Pinpoint the cell where the given text exists, returning its (x, y) midpoint coordinate. 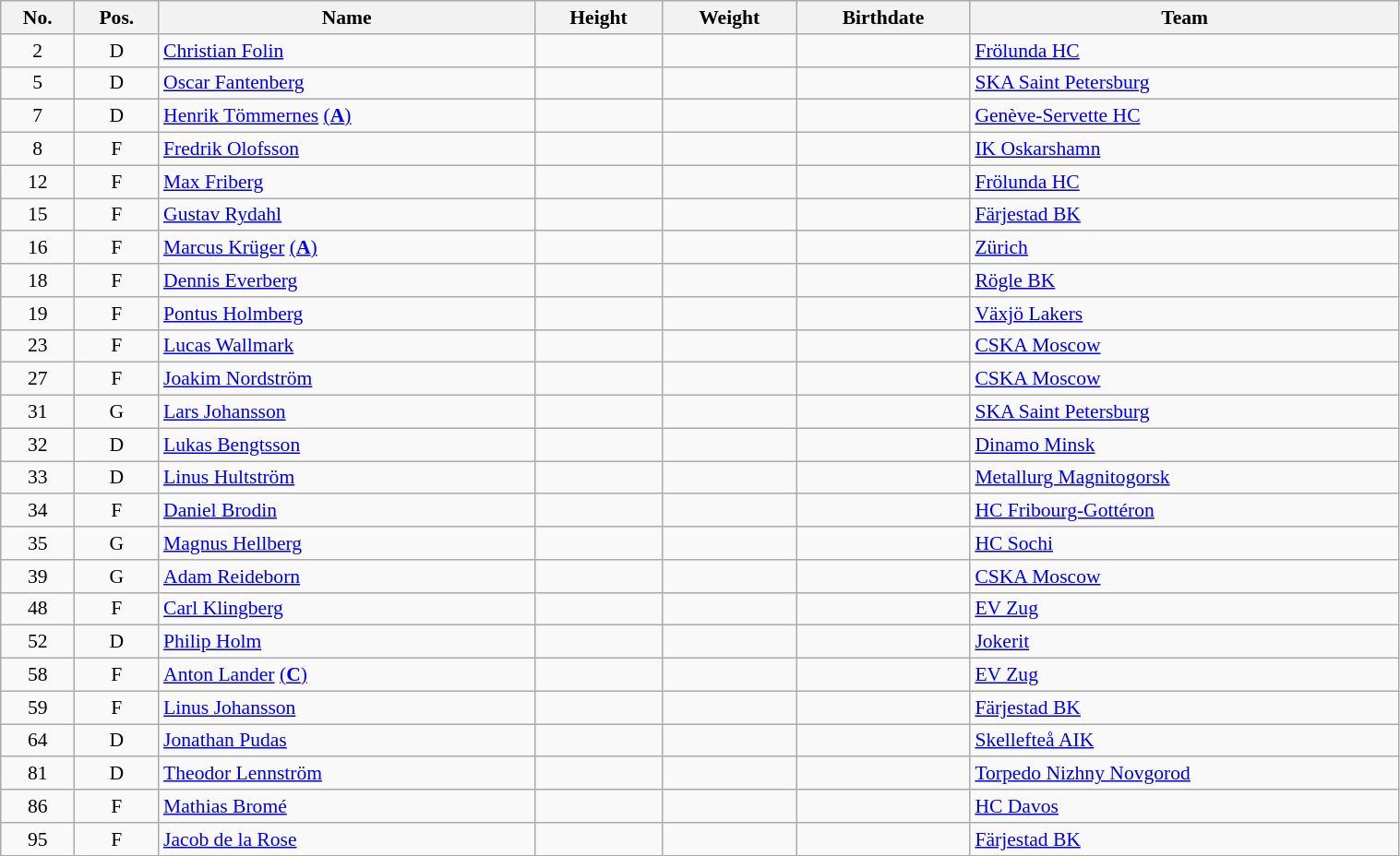
Zürich (1185, 248)
Height (598, 18)
2 (38, 51)
95 (38, 839)
Birthdate (884, 18)
Mathias Bromé (347, 806)
Carl Klingberg (347, 609)
HC Fribourg-Gottéron (1185, 511)
12 (38, 182)
32 (38, 445)
Adam Reideborn (347, 577)
Max Friberg (347, 182)
23 (38, 346)
59 (38, 707)
Weight (729, 18)
15 (38, 215)
Name (347, 18)
Pontus Holmberg (347, 314)
52 (38, 642)
Dennis Everberg (347, 280)
19 (38, 314)
48 (38, 609)
HC Davos (1185, 806)
No. (38, 18)
Jokerit (1185, 642)
8 (38, 149)
18 (38, 280)
Linus Hultström (347, 478)
Växjö Lakers (1185, 314)
Metallurg Magnitogorsk (1185, 478)
Oscar Fantenberg (347, 83)
86 (38, 806)
Rögle BK (1185, 280)
Lucas Wallmark (347, 346)
Christian Folin (347, 51)
Theodor Lennström (347, 774)
Fredrik Olofsson (347, 149)
Pos. (116, 18)
81 (38, 774)
33 (38, 478)
Magnus Hellberg (347, 543)
Philip Holm (347, 642)
Skellefteå AIK (1185, 741)
Torpedo Nizhny Novgorod (1185, 774)
Team (1185, 18)
64 (38, 741)
35 (38, 543)
Linus Johansson (347, 707)
16 (38, 248)
5 (38, 83)
58 (38, 675)
Lukas Bengtsson (347, 445)
Daniel Brodin (347, 511)
Gustav Rydahl (347, 215)
Anton Lander (C) (347, 675)
7 (38, 116)
39 (38, 577)
Joakim Nordström (347, 379)
34 (38, 511)
IK Oskarshamn (1185, 149)
HC Sochi (1185, 543)
Jonathan Pudas (347, 741)
Henrik Tömmernes (A) (347, 116)
31 (38, 412)
Marcus Krüger (A) (347, 248)
Jacob de la Rose (347, 839)
Dinamo Minsk (1185, 445)
Lars Johansson (347, 412)
Genève-Servette HC (1185, 116)
27 (38, 379)
